Find where the given text appears and provide that cell's center as [x, y] coordinate. 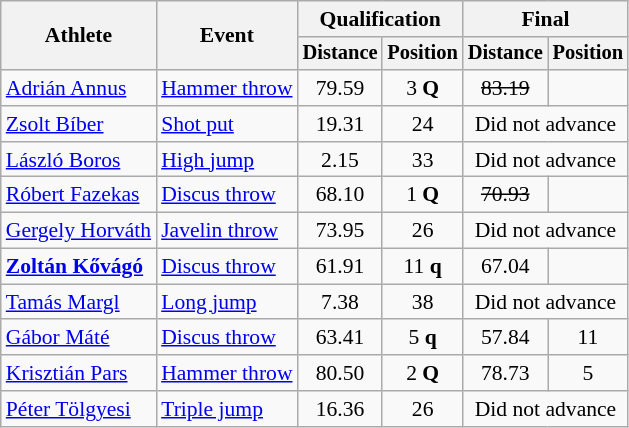
67.04 [506, 267]
1 Q [422, 195]
80.50 [340, 373]
Róbert Fazekas [78, 195]
33 [422, 160]
57.84 [506, 338]
Gábor Máté [78, 338]
5 [588, 373]
Zoltán Kővágó [78, 267]
Athlete [78, 36]
11 q [422, 267]
Long jump [226, 302]
2.15 [340, 160]
Event [226, 36]
3 Q [422, 88]
Shot put [226, 124]
11 [588, 338]
2 Q [422, 373]
63.41 [340, 338]
Final [546, 19]
70.93 [506, 195]
Javelin throw [226, 231]
19.31 [340, 124]
68.10 [340, 195]
24 [422, 124]
Péter Tölgyesi [78, 409]
Tamás Margl [78, 302]
83.19 [506, 88]
78.73 [506, 373]
Krisztián Pars [78, 373]
Qualification [380, 19]
Adrián Annus [78, 88]
7.38 [340, 302]
László Boros [78, 160]
Gergely Horváth [78, 231]
High jump [226, 160]
61.91 [340, 267]
16.36 [340, 409]
5 q [422, 338]
Triple jump [226, 409]
38 [422, 302]
73.95 [340, 231]
Zsolt Bíber [78, 124]
79.59 [340, 88]
